Scan for the cell matching the given text and deliver its (X, Y) coordinate at center. 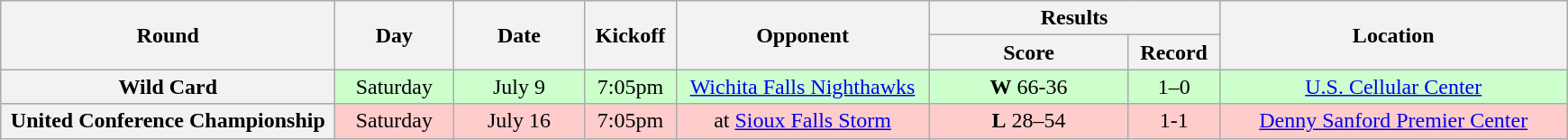
1–0 (1173, 87)
Record (1173, 52)
Day (395, 35)
Wild Card (168, 87)
Kickoff (631, 35)
July 16 (519, 121)
W 66-36 (1029, 87)
Wichita Falls Nighthawks (802, 87)
at Sioux Falls Storm (802, 121)
Date (519, 35)
United Conference Championship (168, 121)
Score (1029, 52)
Location (1393, 35)
L 28–54 (1029, 121)
Opponent (802, 35)
July 9 (519, 87)
Denny Sanford Premier Center (1393, 121)
1-1 (1173, 121)
Round (168, 35)
U.S. Cellular Center (1393, 87)
Results (1074, 18)
